For the text-containing cell, return its midpoint in [X, Y] coordinate format. 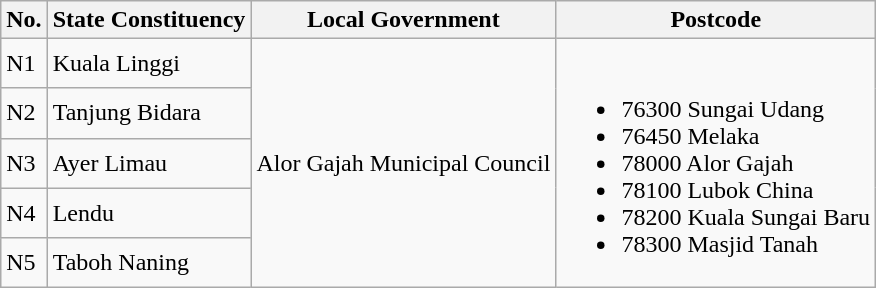
Taboh Naning [149, 262]
Kuala Linggi [149, 64]
N5 [24, 262]
N2 [24, 113]
Postcode [716, 20]
State Constituency [149, 20]
N3 [24, 163]
Ayer Limau [149, 163]
Local Government [404, 20]
Lendu [149, 213]
N1 [24, 64]
76300 Sungai Udang76450 Melaka78000 Alor Gajah78100 Lubok China78200 Kuala Sungai Baru78300 Masjid Tanah [716, 163]
Tanjung Bidara [149, 113]
N4 [24, 213]
No. [24, 20]
Alor Gajah Municipal Council [404, 163]
